For the text-containing cell, return its midpoint in [X, Y] coordinate format. 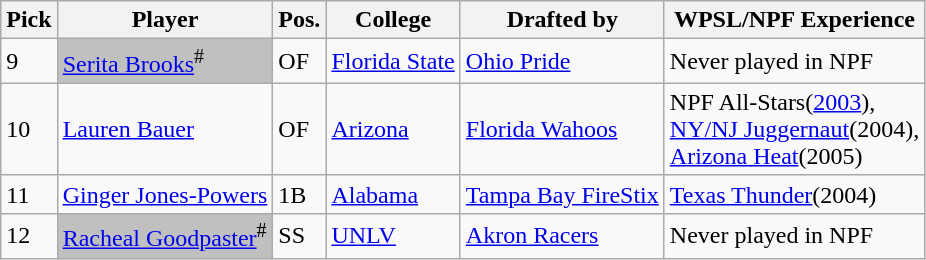
Alabama [393, 194]
Arizona [393, 129]
College [393, 20]
Texas Thunder(2004) [794, 194]
Lauren Bauer [165, 129]
9 [29, 62]
11 [29, 194]
Ginger Jones-Powers [165, 194]
10 [29, 129]
UNLV [393, 236]
Serita Brooks# [165, 62]
Racheal Goodpaster# [165, 236]
12 [29, 236]
1B [300, 194]
SS [300, 236]
Pick [29, 20]
Florida Wahoos [562, 129]
Ohio Pride [562, 62]
Florida State [393, 62]
Drafted by [562, 20]
Akron Racers [562, 236]
WPSL/NPF Experience [794, 20]
Player [165, 20]
Tampa Bay FireStix [562, 194]
Pos. [300, 20]
NPF All-Stars(2003), NY/NJ Juggernaut(2004), Arizona Heat(2005) [794, 129]
